Identify which cell holds the provided text, then report its [x, y] central coordinate. 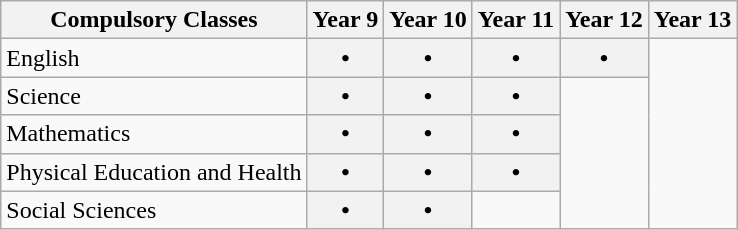
Social Sciences [154, 210]
Year 10 [428, 20]
Year 11 [516, 20]
Year 13 [692, 20]
Physical Education and Health [154, 172]
Year 12 [604, 20]
Science [154, 96]
Compulsory Classes [154, 20]
Year 9 [346, 20]
English [154, 58]
Mathematics [154, 134]
